For the text-containing cell, return its midpoint in (X, Y) coordinate format. 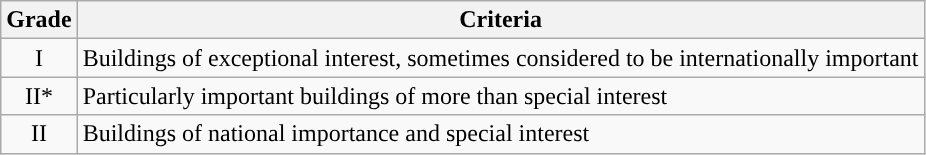
II* (39, 96)
Grade (39, 20)
Buildings of exceptional interest, sometimes considered to be internationally important (500, 58)
Buildings of national importance and special interest (500, 134)
II (39, 134)
I (39, 58)
Particularly important buildings of more than special interest (500, 96)
Criteria (500, 20)
